For the text-containing cell, return its midpoint in (X, Y) coordinate format. 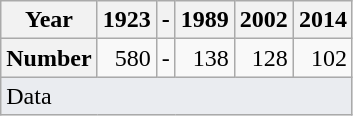
2014 (322, 20)
128 (264, 58)
Data (177, 96)
1989 (204, 20)
102 (322, 58)
138 (204, 58)
2002 (264, 20)
Number (49, 58)
Year (49, 20)
580 (126, 58)
1923 (126, 20)
